Capture the cell that displays the provided text and extract its [x, y] central coordinate. 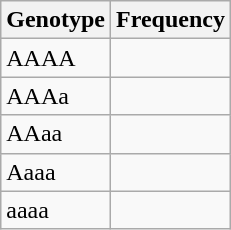
AAAA [56, 58]
AAAa [56, 96]
Aaaa [56, 172]
Frequency [170, 20]
Genotype [56, 20]
aaaa [56, 210]
AAaa [56, 134]
